Return [x, y] of the center of cell containing provided text 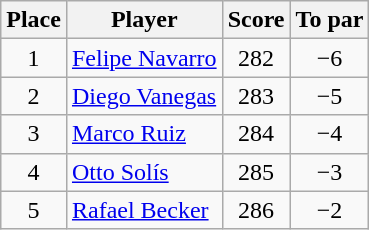
−3 [330, 172]
284 [256, 134]
1 [34, 58]
282 [256, 58]
Place [34, 20]
−4 [330, 134]
283 [256, 96]
Otto Solís [144, 172]
−2 [330, 210]
To par [330, 20]
Marco Ruiz [144, 134]
−6 [330, 58]
Rafael Becker [144, 210]
Score [256, 20]
Felipe Navarro [144, 58]
−5 [330, 96]
5 [34, 210]
285 [256, 172]
4 [34, 172]
2 [34, 96]
3 [34, 134]
Player [144, 20]
Diego Vanegas [144, 96]
286 [256, 210]
